Extract the [x, y] coordinate from the center of the cell holding the provided text.  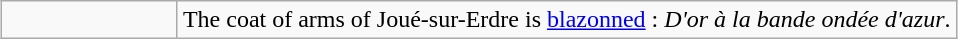
The coat of arms of Joué-sur-Erdre is blazonned : D'or à la bande ondée d'azur. [566, 20]
